Capture the cell that displays the provided text and extract its (X, Y) central coordinate. 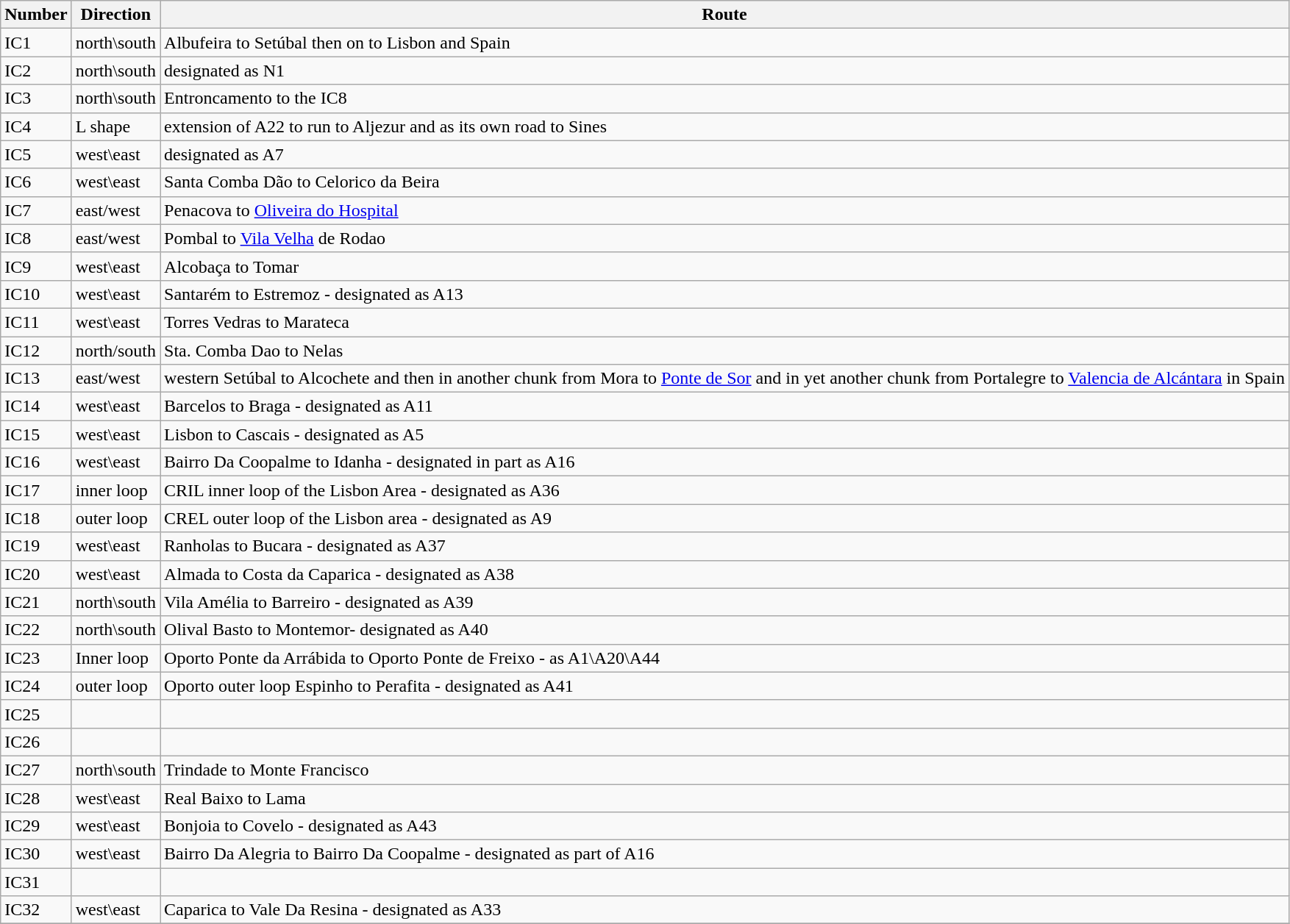
Ranholas to Bucara - designated as A37 (725, 546)
Albufeira to Setúbal then on to Lisbon and Spain (725, 43)
IC23 (36, 658)
IC20 (36, 574)
Bairro Da Coopalme to Idanha - designated in part as A16 (725, 462)
designated as N1 (725, 71)
IC31 (36, 882)
IC14 (36, 407)
IC32 (36, 910)
Oporto Ponte da Arrábida to Oporto Ponte de Freixo - as A1\A20\A44 (725, 658)
IC22 (36, 630)
Sta. Comba Dao to Nelas (725, 351)
IC28 (36, 798)
IC1 (36, 43)
CRIL inner loop of the Lisbon Area - designated as A36 (725, 490)
IC6 (36, 182)
IC10 (36, 294)
Pombal to Vila Velha de Rodao (725, 238)
north/south (115, 351)
IC25 (36, 714)
Vila Amélia to Barreiro - designated as A39 (725, 602)
IC29 (36, 826)
Direction (115, 15)
IC17 (36, 490)
Bonjoia to Covelo - designated as A43 (725, 826)
IC19 (36, 546)
Entroncamento to the IC8 (725, 99)
IC7 (36, 210)
Number (36, 15)
L shape (115, 126)
designated as A7 (725, 154)
Route (725, 15)
Alcobaça to Tomar (725, 266)
extension of A22 to run to Aljezur and as its own road to Sines (725, 126)
IC30 (36, 854)
Penacova to Oliveira do Hospital (725, 210)
IC11 (36, 322)
Barcelos to Braga - designated as A11 (725, 407)
Olival Basto to Montemor- designated as A40 (725, 630)
inner loop (115, 490)
IC9 (36, 266)
IC16 (36, 462)
IC26 (36, 742)
Caparica to Vale Da Resina - designated as A33 (725, 910)
IC24 (36, 686)
Lisbon to Cascais - designated as A5 (725, 434)
Trindade to Monte Francisco (725, 770)
IC4 (36, 126)
IC5 (36, 154)
IC15 (36, 434)
IC2 (36, 71)
Torres Vedras to Marateca (725, 322)
Santarém to Estremoz - designated as A13 (725, 294)
Almada to Costa da Caparica - designated as A38 (725, 574)
IC21 (36, 602)
IC18 (36, 518)
CREL outer loop of the Lisbon area - designated as A9 (725, 518)
IC8 (36, 238)
IC12 (36, 351)
Real Baixo to Lama (725, 798)
Inner loop (115, 658)
Santa Comba Dão to Celorico da Beira (725, 182)
IC13 (36, 379)
Bairro Da Alegria to Bairro Da Coopalme - designated as part of A16 (725, 854)
Oporto outer loop Espinho to Perafita - designated as A41 (725, 686)
IC27 (36, 770)
IC3 (36, 99)
